Find where the given text appears and provide that cell's center as (X, Y) coordinate. 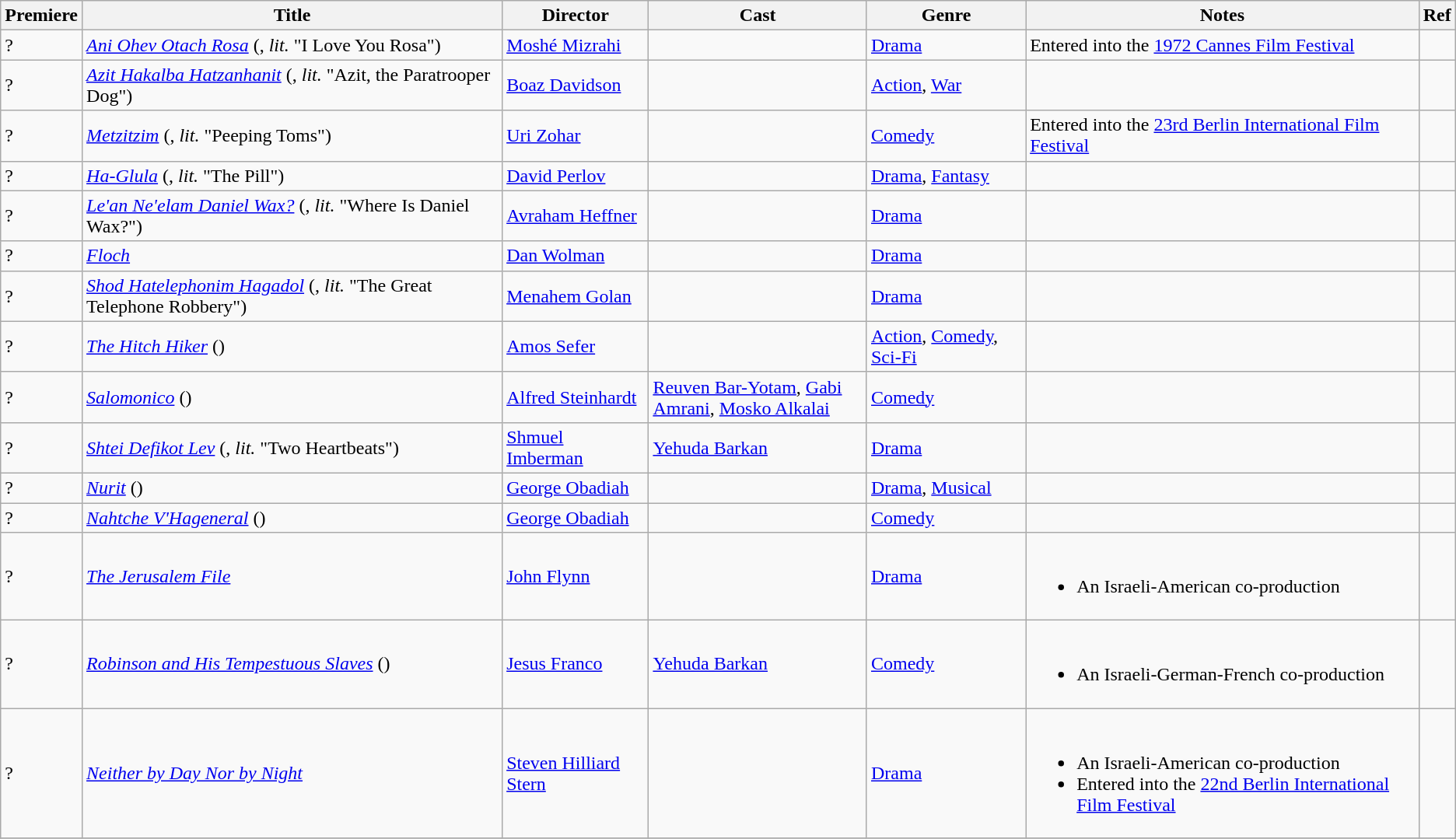
Reuven Bar-Yotam, Gabi Amrani, Mosko Alkalai (758, 397)
Cast (758, 16)
An Israeli-American co-production (1223, 577)
Moshé Mizrahi (576, 45)
Le'an Ne'elam Daniel Wax? (, lit. "Where Is Daniel Wax?") (292, 216)
Title (292, 16)
The Jerusalem File (292, 577)
Ani Ohev Otach Rosa (, lit. "I Love You Rosa") (292, 45)
Action, Comedy, Sci-Fi (946, 347)
Premiere (42, 16)
John Flynn (576, 577)
The Hitch Hiker () (292, 347)
Drama, Fantasy (946, 176)
Boaz Davidson (576, 86)
Entered into the 1972 Cannes Film Festival (1223, 45)
Drama, Musical (946, 488)
Robinson and His Tempestuous Slaves () (292, 664)
Azit Hakalba Hatzanhanit (, lit. "Azit, the Paratrooper Dog") (292, 86)
Neither by Day Nor by Night (292, 773)
Menahem Golan (576, 295)
David Perlov (576, 176)
Steven Hilliard Stern (576, 773)
Ha-Glula (, lit. "The Pill") (292, 176)
Jesus Franco (576, 664)
Uri Zohar (576, 135)
Entered into the 23rd Berlin International Film Festival (1223, 135)
Avraham Heffner (576, 216)
Shod Hatelephonim Hagadol (, lit. "The Great Telephone Robbery") (292, 295)
An Israeli-American co-productionEntered into the 22nd Berlin International Film Festival (1223, 773)
Genre (946, 16)
Salomonico () (292, 397)
Floch (292, 256)
Nurit () (292, 488)
Alfred Steinhardt (576, 397)
An Israeli-German-French co-production (1223, 664)
Dan Wolman (576, 256)
Nahtche V'Hageneral () (292, 517)
Shtei Defikot Lev (, lit. "Two Heartbeats") (292, 448)
Amos Sefer (576, 347)
Ref (1437, 16)
Director (576, 16)
Metzitzim (, lit. "Peeping Toms") (292, 135)
Notes (1223, 16)
Shmuel Imberman (576, 448)
Action, War (946, 86)
